Pinpoint the cell where the given text exists, returning its (X, Y) midpoint coordinate. 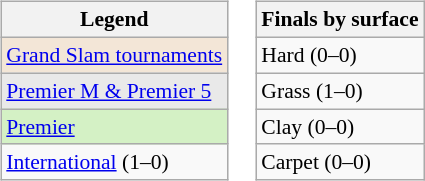
Grass (1–0) (340, 91)
Premier (114, 127)
Premier M & Premier 5 (114, 91)
Clay (0–0) (340, 127)
Finals by surface (340, 20)
International (1–0) (114, 162)
Legend (114, 20)
Hard (0–0) (340, 55)
Grand Slam tournaments (114, 55)
Carpet (0–0) (340, 162)
